Pinpoint the cell where the given text exists, returning its [X, Y] midpoint coordinate. 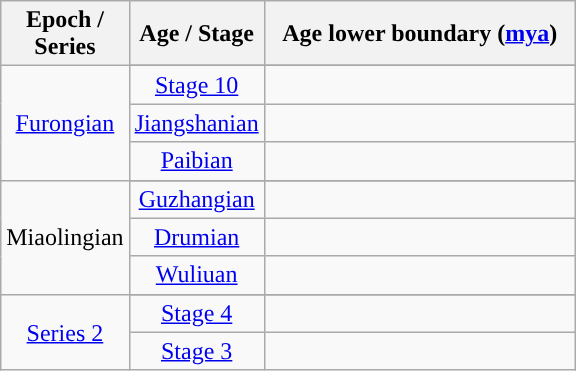
Age / Stage [196, 34]
Stage 10 [196, 85]
Series 2 [65, 332]
Guzhangian [196, 199]
Epoch / Series [65, 34]
Jiangshanian [196, 123]
Stage 4 [196, 313]
Drumian [196, 237]
Paibian [196, 161]
Miaolingian [65, 237]
Wuliuan [196, 275]
Furongian [65, 123]
Stage 3 [196, 351]
Age lower boundary (mya) [420, 34]
